Find where the given text appears and provide that cell's center as [x, y] coordinate. 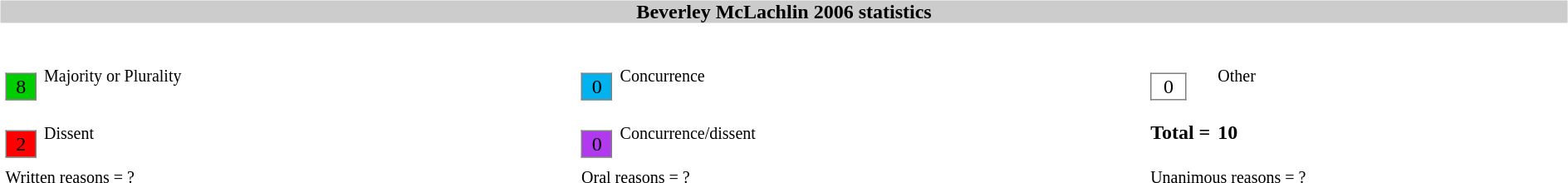
Majority or Plurality [309, 76]
Dissent [309, 132]
Concurrence [882, 76]
Other [1390, 76]
Beverley McLachlin 2006 statistics [784, 12]
Concurrence/dissent [882, 132]
Total = [1180, 132]
10 [1390, 132]
